Locate the cell with the specified text and output its (x, y) center coordinate. 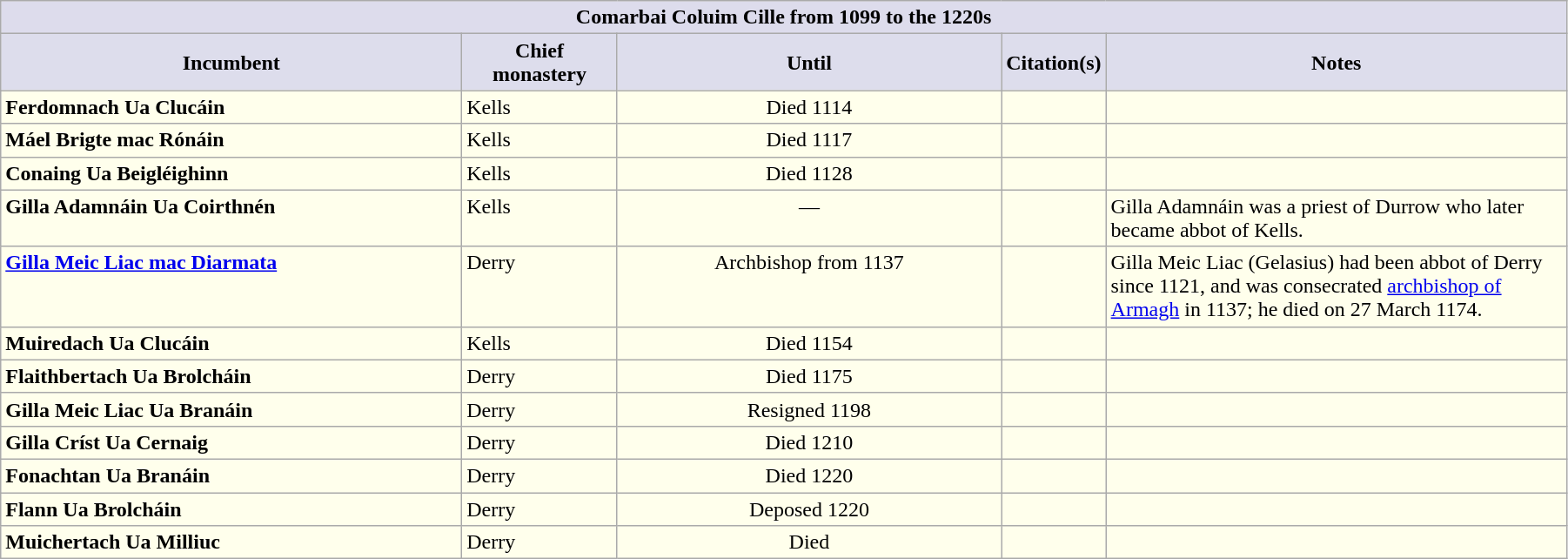
Until (809, 63)
Gilla Adamnáin Ua Coirthnén (231, 218)
Conaing Ua Beigléighinn (231, 173)
Incumbent (231, 63)
Died 1154 (809, 343)
Died 1220 (809, 475)
Ferdomnach Ua Clucáin (231, 107)
Gilla Meic Liac mac Diarmata (231, 286)
Gilla Meic Liac Ua Branáin (231, 409)
Comarbai Coluim Cille from 1099 to the 1220s (784, 17)
Máel Brigte mac Rónáin (231, 140)
Gilla Adamnáin was a priest of Durrow who later became abbot of Kells. (1337, 218)
Gilla Meic Liac (Gelasius) had been abbot of Derry since 1121, and was consecrated archbishop of Armagh in 1137; he died on 27 March 1174. (1337, 286)
Deposed 1220 (809, 509)
Notes (1337, 63)
Archbishop from 1137 (809, 286)
Died 1175 (809, 376)
Citation(s) (1054, 63)
Muiredach Ua Clucáin (231, 343)
— (809, 218)
Died 1210 (809, 442)
Died 1128 (809, 173)
Gilla Críst Ua Cernaig (231, 442)
Fonachtan Ua Branáin (231, 475)
Died 1114 (809, 107)
Died (809, 542)
Flaithbertach Ua Brolcháin (231, 376)
Muichertach Ua Milliuc (231, 542)
Resigned 1198 (809, 409)
Flann Ua Brolcháin (231, 509)
Died 1117 (809, 140)
Chief monastery (539, 63)
